Find where the given text appears and provide that cell's center as (x, y) coordinate. 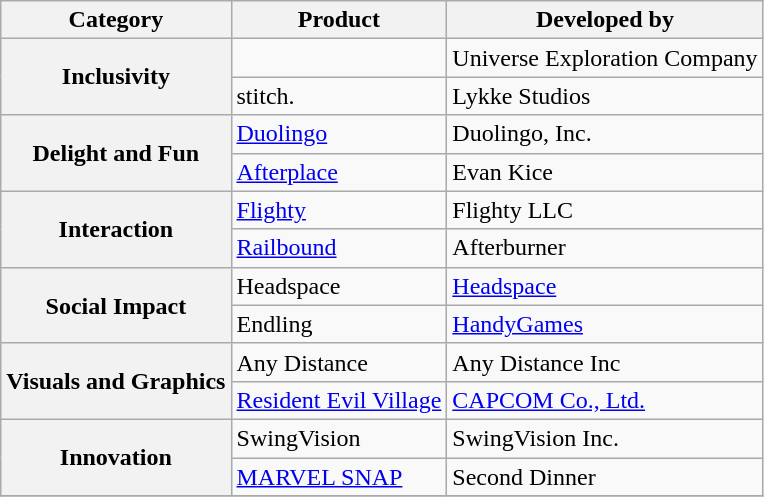
CAPCOM Co., Ltd. (605, 400)
Railbound (339, 248)
Any Distance Inc (605, 362)
Product (339, 20)
Any Distance (339, 362)
Duolingo (339, 134)
Category (116, 20)
SwingVision Inc. (605, 438)
Innovation (116, 457)
Flighty (339, 210)
Delight and Fun (116, 153)
Afterburner (605, 248)
Developed by (605, 20)
Resident Evil Village (339, 400)
Social Impact (116, 305)
SwingVision (339, 438)
Interaction (116, 229)
Evan Kice (605, 172)
Inclusivity (116, 77)
Lykke Studios (605, 96)
MARVEL SNAP (339, 477)
Visuals and Graphics (116, 381)
HandyGames (605, 324)
Universe Exploration Company (605, 58)
Flighty LLC (605, 210)
Duolingo, Inc. (605, 134)
Afterplace (339, 172)
Endling (339, 324)
stitch. (339, 96)
Second Dinner (605, 477)
